For the text-containing cell, return its midpoint in (x, y) coordinate format. 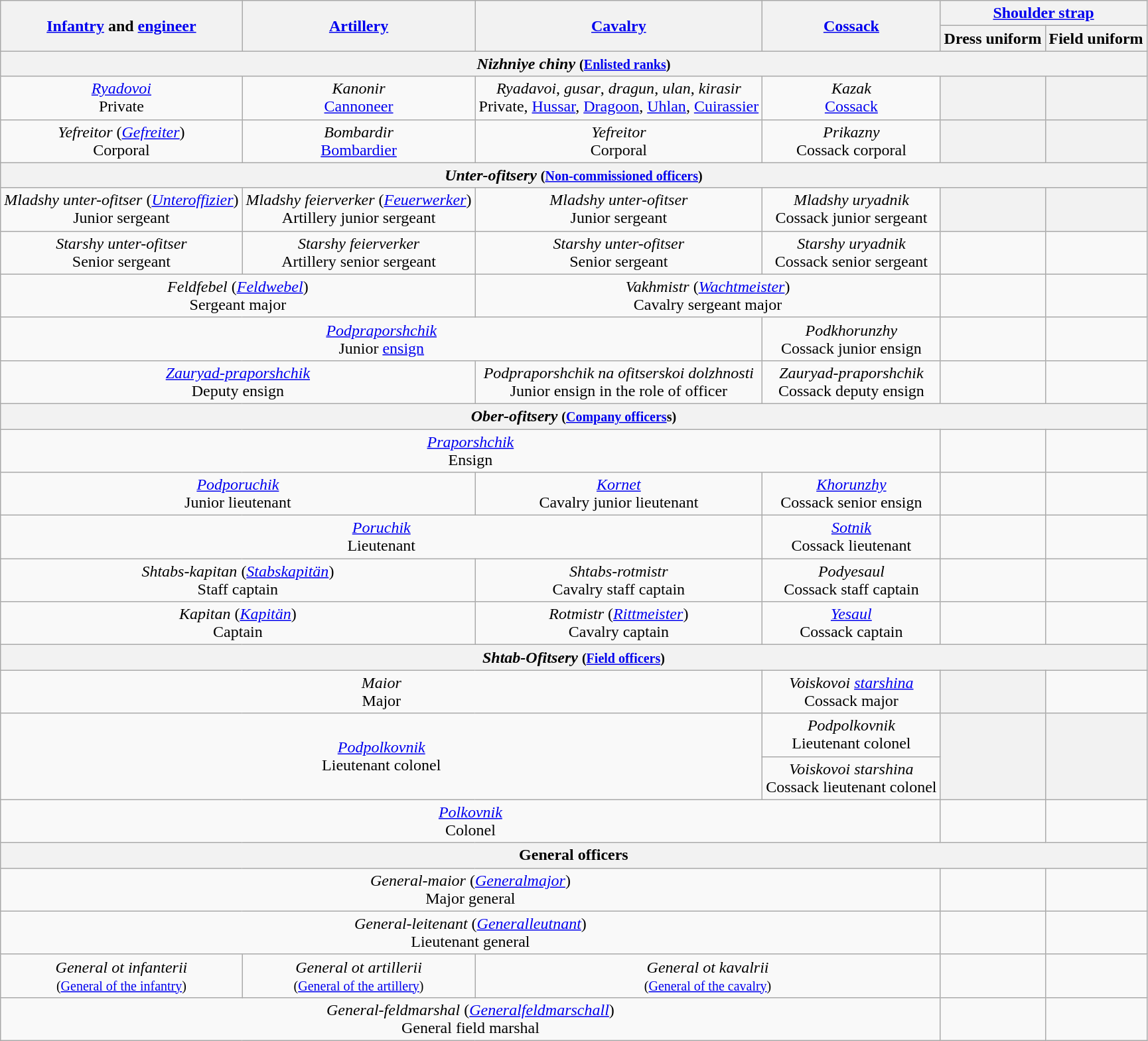
PoruchikLieutenant (382, 537)
General ot kavalrii (General of the cavalry) (707, 975)
Nizhniye chiny (Enlisted ranks) (573, 64)
Rotmistr (Rittmeister)Cavalry captain (618, 624)
YesaulCossack captain (851, 624)
General officers (573, 855)
General-leitenant (Generalleutnant)Lieutenant general (470, 933)
Khorunzhy Cossack senior ensign (851, 494)
Kapitan (Kapitän)Captain (238, 624)
KornetCavalry junior lieutenant (618, 494)
YefreitorCorporal (618, 141)
Unter-ofitsery (Non-commissioned officers) (573, 175)
SotnikCossack lieutenant (851, 537)
BombardirBombardier (358, 141)
General-maior (Generalmajor)Major general (470, 889)
Vakhmistr (Wachtmeister)Cavalry sergeant major (707, 296)
MaiorMajor (382, 691)
Field uniform (1096, 38)
KanonirCannoneer (358, 98)
Artillery (358, 26)
Cossack (851, 26)
PodyesaulCossack staff captain (851, 580)
PodpraporshchikJunior ensign (382, 338)
Dress uniform (993, 38)
Mladshy feierverker (Feuerwerker)Artillery junior sergeant (358, 210)
Shtabs-rotmistrCavalry staff captain (618, 580)
PodkhorunzhyCossack junior ensign (851, 338)
Mladshy uryadnikCossack junior sergeant (851, 210)
Zauryad-praporshchikDeputy ensign (238, 382)
Shoulder strap (1043, 13)
Starshy uryadnikCossack senior sergeant (851, 252)
KazakCossack (851, 98)
PodporuchikJunior lieutenant (238, 494)
PraporshchikEnsign (470, 450)
General-feldmarshal (Generalfeldmarschall)General field marshal (470, 1019)
Mladshy unter-ofitserJunior sergeant (618, 210)
Starshy feierverkerArtillery senior sergeant (358, 252)
Cavalry (618, 26)
Feldfebel (Feldwebel)Sergeant major (238, 296)
Shtabs-kapitan (Stabskapitän)Staff captain (238, 580)
Podpraporshchik na ofitserskoi dolzhnostiJunior ensign in the role of officer (618, 382)
General ot artillerii (General of the artillery) (358, 975)
PolkovnikColonel (470, 821)
Voiskovoi starshinaCossack major (851, 691)
Shtab-Ofitsery (Field officers) (573, 658)
Voiskovoi starshinaCossack lieutenant colonel (851, 778)
Mladshy unter-ofitser (Unteroffizier)Junior sergeant (121, 210)
Zauryad-praporshchikCossack deputy ensign (851, 382)
PrikaznyCossack corporal (851, 141)
Infantry and engineer (121, 26)
Ryadavoi, gusar, dragun, ulan, kirasirPrivate, Hussar, Dragoon, Uhlan, Cuirassier (618, 98)
Ober-ofitsery (Company officerss) (573, 416)
Yefreitor (Gefreiter)Corporal (121, 141)
General ot infanterii (General of the infantry) (121, 975)
RyadovoiPrivate (121, 98)
